Pinpoint the cell where the given text exists, returning its (x, y) midpoint coordinate. 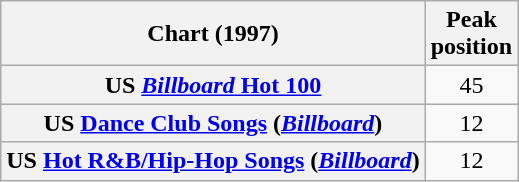
45 (471, 85)
Chart (1997) (213, 34)
US Billboard Hot 100 (213, 85)
Peakposition (471, 34)
US Dance Club Songs (Billboard) (213, 123)
US Hot R&B/Hip-Hop Songs (Billboard) (213, 161)
